Detect which cell encompasses the target text, then output its (x, y) center coordinate. 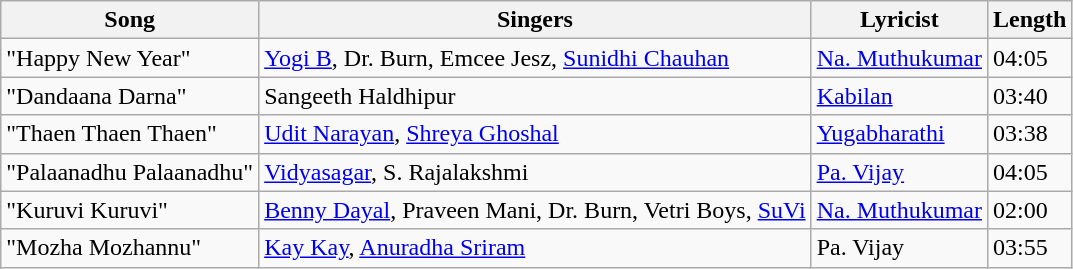
Vidyasagar, S. Rajalakshmi (535, 172)
"Palaanadhu Palaanadhu" (130, 172)
"Thaen Thaen Thaen" (130, 134)
Lyricist (899, 20)
Length (1029, 20)
03:40 (1029, 96)
Song (130, 20)
Kabilan (899, 96)
Benny Dayal, Praveen Mani, Dr. Burn, Vetri Boys, SuVi (535, 210)
Yugabharathi (899, 134)
Singers (535, 20)
"Dandaana Darna" (130, 96)
02:00 (1029, 210)
Yogi B, Dr. Burn, Emcee Jesz, Sunidhi Chauhan (535, 58)
Kay Kay, Anuradha Sriram (535, 248)
03:38 (1029, 134)
"Happy New Year" (130, 58)
"Mozha Mozhannu" (130, 248)
Udit Narayan, Shreya Ghoshal (535, 134)
Sangeeth Haldhipur (535, 96)
"Kuruvi Kuruvi" (130, 210)
03:55 (1029, 248)
